Search for the cell housing the specified text and yield its [X, Y] center coordinate. 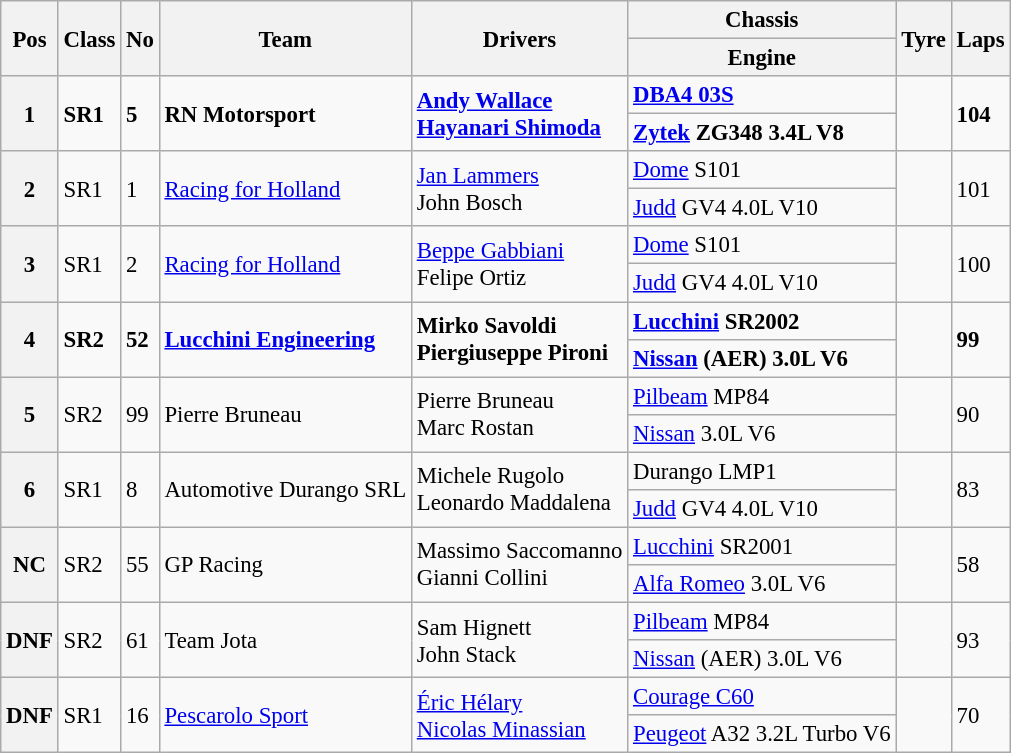
104 [980, 114]
GP Racing [285, 564]
Lucchini SR2001 [762, 546]
Drivers [519, 38]
Zytek ZG348 3.4L V8 [762, 133]
No [140, 38]
61 [140, 640]
Pescarolo Sport [285, 716]
Pierre Bruneau Marc Rostan [519, 414]
Team Jota [285, 640]
8 [140, 490]
100 [980, 264]
Class [90, 38]
Nissan 3.0L V6 [762, 433]
93 [980, 640]
58 [980, 564]
DBA4 03S [762, 95]
Pierre Bruneau [285, 414]
Mirko Savoldi Piergiuseppe Pironi [519, 340]
Team [285, 38]
RN Motorsport [285, 114]
Éric Hélary Nicolas Minassian [519, 716]
Lucchini Engineering [285, 340]
83 [980, 490]
Tyre [924, 38]
70 [980, 716]
Massimo Saccomanno Gianni Collini [519, 564]
4 [30, 340]
Alfa Romeo 3.0L V6 [762, 584]
Andy Wallace Hayanari Shimoda [519, 114]
Sam Hignett John Stack [519, 640]
Chassis [762, 20]
Lucchini SR2002 [762, 321]
16 [140, 716]
Laps [980, 38]
NC [30, 564]
Peugeot A32 3.2L Turbo V6 [762, 734]
Automotive Durango SRL [285, 490]
55 [140, 564]
52 [140, 340]
101 [980, 188]
Durango LMP1 [762, 471]
Courage C60 [762, 697]
Jan Lammers John Bosch [519, 188]
Beppe Gabbiani Felipe Ortiz [519, 264]
90 [980, 414]
Michele Rugolo Leonardo Maddalena [519, 490]
3 [30, 264]
6 [30, 490]
Pos [30, 38]
Engine [762, 58]
